Return [X, Y] of the center of cell containing provided text 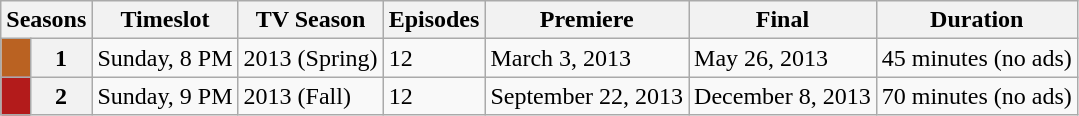
Duration [976, 20]
2 [61, 96]
45 minutes (no ads) [976, 58]
Seasons [46, 20]
March 3, 2013 [587, 58]
TV Season [310, 20]
Sunday, 8 PM [165, 58]
September 22, 2013 [587, 96]
1 [61, 58]
Episodes [434, 20]
2013 (Spring) [310, 58]
Timeslot [165, 20]
Sunday, 9 PM [165, 96]
Premiere [587, 20]
December 8, 2013 [783, 96]
2013 (Fall) [310, 96]
May 26, 2013 [783, 58]
Final [783, 20]
70 minutes (no ads) [976, 96]
